Detect which cell encompasses the target text, then output its (x, y) center coordinate. 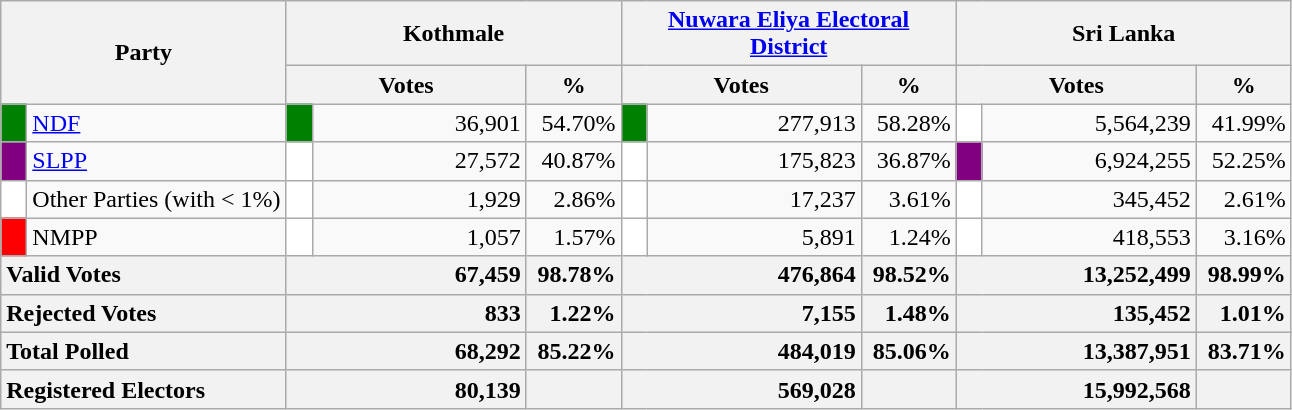
1,057 (419, 237)
41.99% (1244, 123)
85.22% (574, 351)
98.78% (574, 275)
Total Polled (144, 351)
36.87% (908, 161)
1,929 (419, 199)
Valid Votes (144, 275)
6,924,255 (1089, 161)
Registered Electors (144, 389)
484,019 (741, 351)
1.48% (908, 313)
418,553 (1089, 237)
1.24% (908, 237)
3.61% (908, 199)
98.52% (908, 275)
85.06% (908, 351)
1.57% (574, 237)
80,139 (406, 389)
175,823 (754, 161)
3.16% (1244, 237)
40.87% (574, 161)
13,387,951 (1076, 351)
Party (144, 52)
Other Parties (with < 1%) (156, 199)
1.22% (574, 313)
36,901 (419, 123)
54.70% (574, 123)
277,913 (754, 123)
NDF (156, 123)
17,237 (754, 199)
67,459 (406, 275)
58.28% (908, 123)
5,564,239 (1089, 123)
2.61% (1244, 199)
7,155 (741, 313)
98.99% (1244, 275)
135,452 (1076, 313)
68,292 (406, 351)
Sri Lanka (1124, 34)
1.01% (1244, 313)
5,891 (754, 237)
NMPP (156, 237)
83.71% (1244, 351)
2.86% (574, 199)
833 (406, 313)
Kothmale (454, 34)
13,252,499 (1076, 275)
52.25% (1244, 161)
Rejected Votes (144, 313)
569,028 (741, 389)
27,572 (419, 161)
SLPP (156, 161)
476,864 (741, 275)
Nuwara Eliya Electoral District (788, 34)
345,452 (1089, 199)
15,992,568 (1076, 389)
